For the text-containing cell, return its midpoint in [x, y] coordinate format. 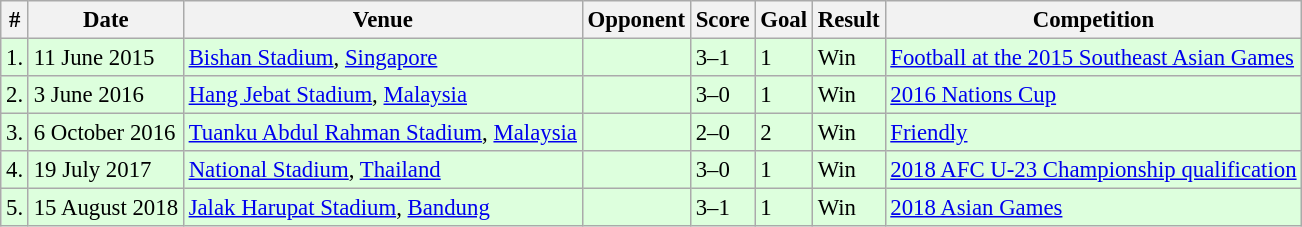
2. [15, 95]
Competition [1094, 20]
National Stadium, Thailand [382, 170]
Football at the 2015 Southeast Asian Games [1094, 58]
Venue [382, 20]
3 June 2016 [106, 95]
2018 Asian Games [1094, 208]
Friendly [1094, 133]
Tuanku Abdul Rahman Stadium, Malaysia [382, 133]
1. [15, 58]
19 July 2017 [106, 170]
15 August 2018 [106, 208]
# [15, 20]
2016 Nations Cup [1094, 95]
Date [106, 20]
6 October 2016 [106, 133]
2 [784, 133]
Result [848, 20]
3. [15, 133]
11 June 2015 [106, 58]
Bishan Stadium, Singapore [382, 58]
Goal [784, 20]
5. [15, 208]
Opponent [636, 20]
Score [722, 20]
4. [15, 170]
2–0 [722, 133]
2018 AFC U-23 Championship qualification [1094, 170]
Hang Jebat Stadium, Malaysia [382, 95]
Jalak Harupat Stadium, Bandung [382, 208]
